Scan for the cell matching the given text and deliver its [x, y] coordinate at center. 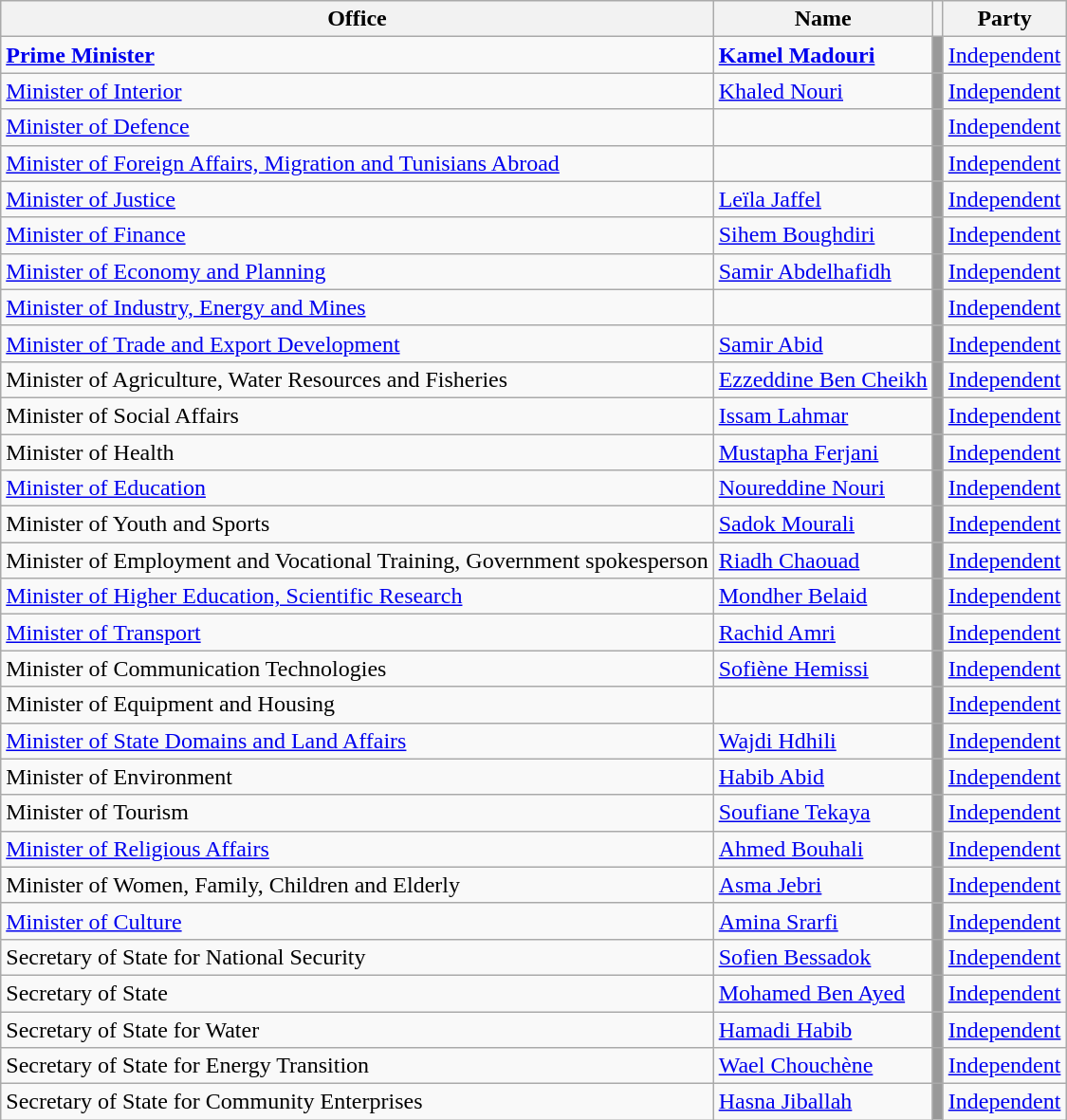
Sofiène Hemissi [823, 669]
Secretary of State for National Security [357, 957]
Secretary of State [357, 993]
Sofien Bessadok [823, 957]
Minister of Foreign Affairs, Migration and Tunisians Abroad [357, 163]
Leïla Jaffel [823, 199]
Minister of Youth and Sports [357, 524]
Minister of Trade and Export Development [357, 343]
Minister of Religious Affairs [357, 849]
Ezzeddine Ben Cheikh [823, 379]
Minister of Defence [357, 127]
Ahmed Bouhali [823, 849]
Minister of Higher Education, Scientific Research [357, 597]
Secretary of State for Energy Transition [357, 1066]
Minister of Interior [357, 91]
Minister of Finance [357, 235]
Minister of Culture [357, 921]
Minister of Equipment and Housing [357, 705]
Kamel Madouri [823, 55]
Minister of Health [357, 452]
Habib Abid [823, 777]
Khaled Nouri [823, 91]
Name [823, 19]
Rachid Amri [823, 633]
Hasna Jiballah [823, 1102]
Sihem Boughdiri [823, 235]
Secretary of State for Water [357, 1029]
Minister of Industry, Energy and Mines [357, 307]
Soufiane Tekaya [823, 813]
Wael Chouchène [823, 1066]
Party [1004, 19]
Minister of State Domains and Land Affairs [357, 741]
Issam Lahmar [823, 415]
Office [357, 19]
Minister of Tourism [357, 813]
Minister of Communication Technologies [357, 669]
Prime Minister [357, 55]
Amina Srarfi [823, 921]
Hamadi Habib [823, 1029]
Riadh Chaouad [823, 560]
Minister of Economy and Planning [357, 271]
Minister of Women, Family, Children and Elderly [357, 885]
Minister of Social Affairs [357, 415]
Minister of Transport [357, 633]
Samir Abid [823, 343]
Minister of Agriculture, Water Resources and Fisheries [357, 379]
Wajdi Hdhili [823, 741]
Samir Abdelhafidh [823, 271]
Minister of Education [357, 488]
Asma Jebri [823, 885]
Mustapha Ferjani [823, 452]
Noureddine Nouri [823, 488]
Mohamed Ben Ayed [823, 993]
Minister of Environment [357, 777]
Sadok Mourali [823, 524]
Secretary of State for Community Enterprises [357, 1102]
Minister of Employment and Vocational Training, Government spokesperson [357, 560]
Mondher Belaid [823, 597]
Minister of Justice [357, 199]
